Search for the cell housing the specified text and yield its [X, Y] center coordinate. 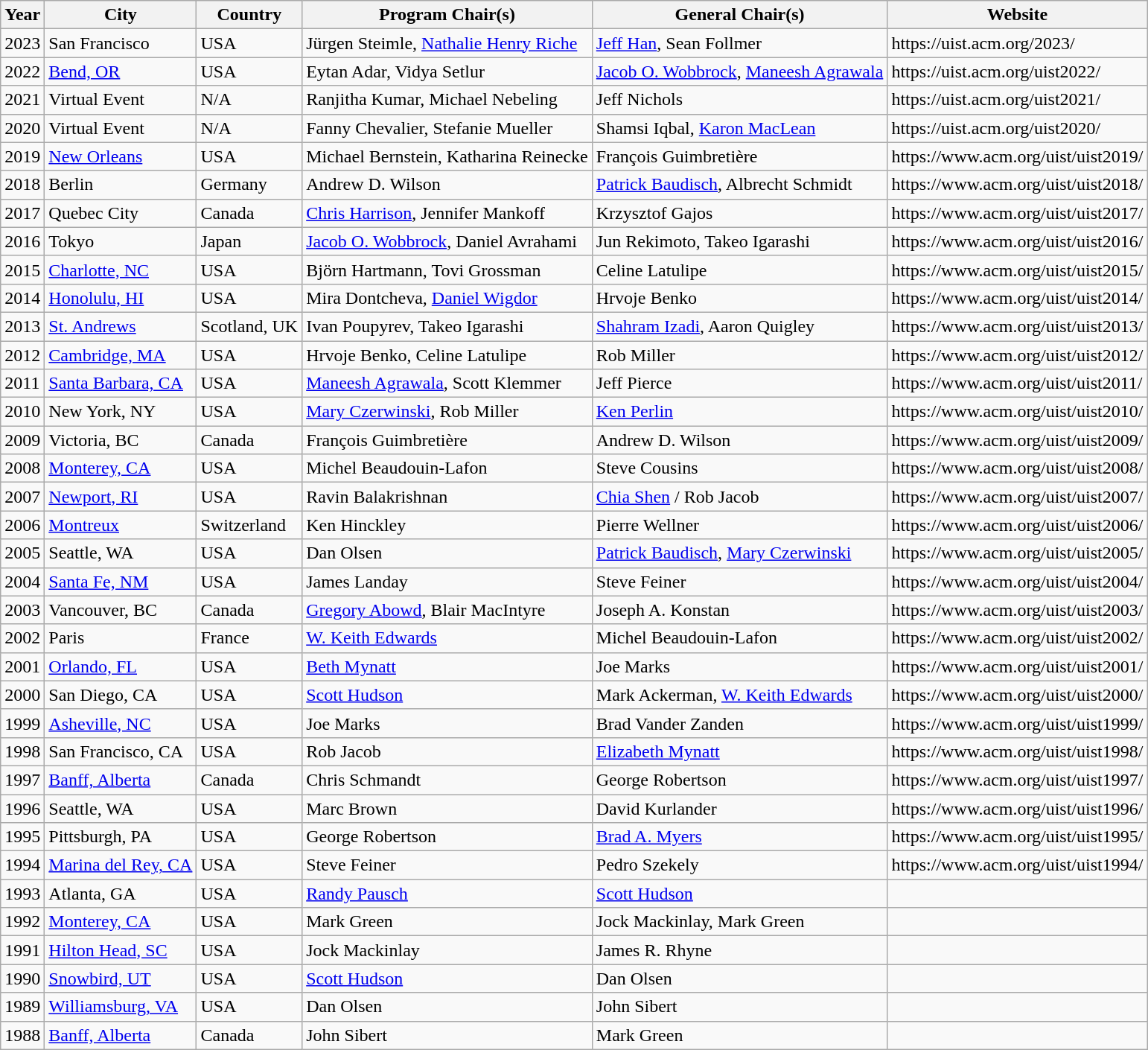
David Kurlander [740, 808]
Marc Brown [447, 808]
Country [249, 15]
Randy Pausch [447, 894]
1997 [22, 780]
Patrick Baudisch, Mary Czerwinski [740, 553]
https://www.acm.org/uist/uist2018/ [1017, 185]
1992 [22, 922]
San Diego, CA [121, 695]
1996 [22, 808]
Japan [249, 241]
1994 [22, 865]
https://www.acm.org/uist/uist2001/ [1017, 666]
Hilton Head, SC [121, 950]
https://www.acm.org/uist/uist1997/ [1017, 780]
https://www.acm.org/uist/uist2007/ [1017, 497]
New York, NY [121, 412]
Switzerland [249, 525]
Montreux [121, 525]
Gregory Abowd, Blair MacIntyre [447, 610]
https://www.acm.org/uist/uist2019/ [1017, 156]
https://www.acm.org/uist/uist1998/ [1017, 751]
Orlando, FL [121, 666]
Berlin [121, 185]
Hrvoje Benko, Celine Latulipe [447, 355]
2016 [22, 241]
https://www.acm.org/uist/uist1999/ [1017, 723]
Honolulu, HI [121, 298]
Jock Mackinlay, Mark Green [740, 922]
Mira Dontcheva, Daniel Wigdor [447, 298]
2012 [22, 355]
2001 [22, 666]
1999 [22, 723]
https://uist.acm.org/uist2020/ [1017, 128]
2006 [22, 525]
1998 [22, 751]
2014 [22, 298]
Year [22, 15]
Santa Fe, NM [121, 582]
https://www.acm.org/uist/uist1995/ [1017, 837]
https://www.acm.org/uist/uist2003/ [1017, 610]
Rob Miller [740, 355]
Michael Bernstein, Katharina Reinecke [447, 156]
1989 [22, 1007]
Rob Jacob [447, 751]
Jürgen Steimle, Nathalie Henry Riche [447, 43]
https://www.acm.org/uist/uist2013/ [1017, 326]
Victoria, BC [121, 440]
San Francisco [121, 43]
Joseph A. Konstan [740, 610]
Maneesh Agrawala, Scott Klemmer [447, 384]
Hrvoje Benko [740, 298]
https://uist.acm.org/uist2022/ [1017, 71]
Germany [249, 185]
2017 [22, 213]
Brad A. Myers [740, 837]
General Chair(s) [740, 15]
2013 [22, 326]
Vancouver, BC [121, 610]
2023 [22, 43]
Jacob O. Wobbrock, Daniel Avrahami [447, 241]
2004 [22, 582]
New Orleans [121, 156]
Mary Czerwinski, Rob Miller [447, 412]
2009 [22, 440]
Santa Barbara, CA [121, 384]
Ivan Poupyrev, Takeo Igarashi [447, 326]
Chris Harrison, Jennifer Mankoff [447, 213]
2008 [22, 468]
Jeff Han, Sean Follmer [740, 43]
Jeff Pierce [740, 384]
https://www.acm.org/uist/uist2015/ [1017, 270]
Williamsburg, VA [121, 1007]
France [249, 638]
2003 [22, 610]
Asheville, NC [121, 723]
St. Andrews [121, 326]
2002 [22, 638]
https://uist.acm.org/2023/ [1017, 43]
https://www.acm.org/uist/uist2012/ [1017, 355]
Ravin Balakrishnan [447, 497]
Ken Hinckley [447, 525]
https://www.acm.org/uist/uist2017/ [1017, 213]
Brad Vander Zanden [740, 723]
2015 [22, 270]
https://www.acm.org/uist/uist1996/ [1017, 808]
Ranjitha Kumar, Michael Nebeling [447, 100]
Snowbird, UT [121, 979]
Marina del Rey, CA [121, 865]
2022 [22, 71]
Elizabeth Mynatt [740, 751]
1995 [22, 837]
2020 [22, 128]
W. Keith Edwards [447, 638]
https://www.acm.org/uist/uist2004/ [1017, 582]
James R. Rhyne [740, 950]
Charlotte, NC [121, 270]
Pedro Szekely [740, 865]
https://www.acm.org/uist/uist2002/ [1017, 638]
https://www.acm.org/uist/uist2010/ [1017, 412]
Mark Ackerman, W. Keith Edwards [740, 695]
Steve Cousins [740, 468]
https://uist.acm.org/uist2021/ [1017, 100]
https://www.acm.org/uist/uist2011/ [1017, 384]
https://www.acm.org/uist/uist1994/ [1017, 865]
https://www.acm.org/uist/uist2008/ [1017, 468]
Chia Shen / Rob Jacob [740, 497]
2011 [22, 384]
1988 [22, 1035]
Pittsburgh, PA [121, 837]
Tokyo [121, 241]
2000 [22, 695]
2007 [22, 497]
Ken Perlin [740, 412]
Shamsi Iqbal, Karon MacLean [740, 128]
Atlanta, GA [121, 894]
1990 [22, 979]
Eytan Adar, Vidya Setlur [447, 71]
1991 [22, 950]
Paris [121, 638]
Jacob O. Wobbrock, Maneesh Agrawala [740, 71]
Quebec City [121, 213]
San Francisco, CA [121, 751]
https://www.acm.org/uist/uist2016/ [1017, 241]
City [121, 15]
Program Chair(s) [447, 15]
2018 [22, 185]
https://www.acm.org/uist/uist2000/ [1017, 695]
Krzysztof Gajos [740, 213]
2010 [22, 412]
Scotland, UK [249, 326]
2019 [22, 156]
2005 [22, 553]
Cambridge, MA [121, 355]
Jock Mackinlay [447, 950]
Jun Rekimoto, Takeo Igarashi [740, 241]
Patrick Baudisch, Albrecht Schmidt [740, 185]
Jeff Nichols [740, 100]
https://www.acm.org/uist/uist2006/ [1017, 525]
Björn Hartmann, Tovi Grossman [447, 270]
Chris Schmandt [447, 780]
https://www.acm.org/uist/uist2005/ [1017, 553]
1993 [22, 894]
Beth Mynatt [447, 666]
2021 [22, 100]
Pierre Wellner [740, 525]
James Landay [447, 582]
Newport, RI [121, 497]
Shahram Izadi, Aaron Quigley [740, 326]
https://www.acm.org/uist/uist2009/ [1017, 440]
https://www.acm.org/uist/uist2014/ [1017, 298]
Bend, OR [121, 71]
Website [1017, 15]
Fanny Chevalier, Stefanie Mueller [447, 128]
Celine Latulipe [740, 270]
